Detect which cell encompasses the target text, then output its [x, y] center coordinate. 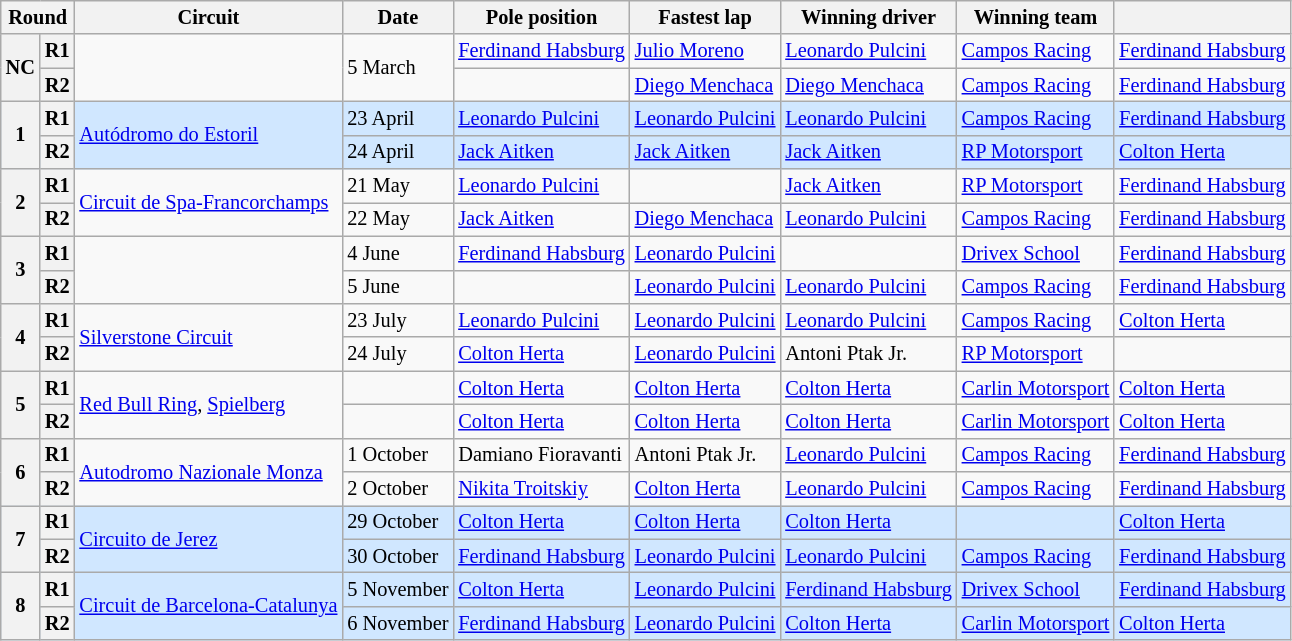
4 June [398, 253]
7 [20, 538]
2 October [398, 489]
Round [38, 17]
Circuit [208, 17]
6 [20, 472]
5 June [398, 287]
Autódromo do Estoril [208, 134]
22 May [398, 219]
24 July [398, 354]
Circuito de Jerez [208, 538]
Winning driver [868, 17]
23 April [398, 118]
6 November [398, 623]
Fastest lap [706, 17]
Pole position [541, 17]
1 [20, 134]
1 October [398, 455]
8 [20, 606]
2 [20, 202]
Silverstone Circuit [208, 336]
4 [20, 336]
Circuit de Barcelona-Catalunya [208, 606]
Nikita Troitskiy [541, 489]
5 March [398, 68]
29 October [398, 522]
Damiano Fioravanti [541, 455]
30 October [398, 556]
3 [20, 270]
Julio Moreno [706, 51]
Date [398, 17]
Autodromo Nazionale Monza [208, 472]
24 April [398, 152]
5 [20, 404]
Circuit de Spa-Francorchamps [208, 202]
21 May [398, 186]
NC [20, 68]
Winning team [1036, 17]
Red Bull Ring, Spielberg [208, 404]
23 July [398, 320]
5 November [398, 589]
